Return (x, y) of the center of cell containing provided text 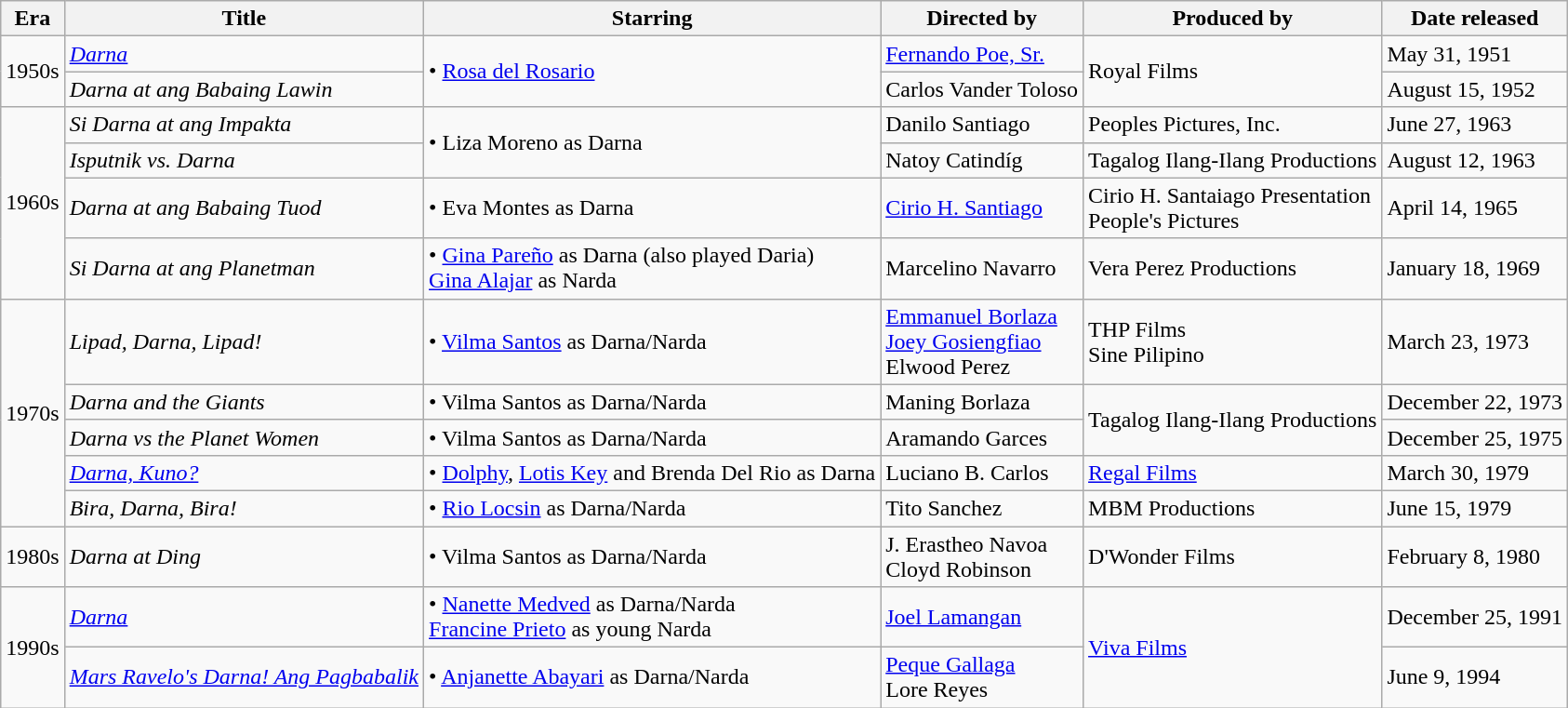
Lipad, Darna, Lipad! (244, 341)
Bira, Darna, Bira! (244, 508)
June 15, 1979 (1475, 508)
• Dolphy, Lotis Key and Brenda Del Rio as Darna (653, 473)
Darna vs the Planet Women (244, 437)
1970s (33, 412)
January 18, 1969 (1475, 268)
Carlos Vander Toloso (982, 89)
December 22, 1973 (1475, 402)
February 8, 1980 (1475, 556)
Cirio H. Santaiago PresentationPeople's Pictures (1233, 208)
Title (244, 19)
Danilo Santiago (982, 125)
• Anjanette Abayari as Darna/Narda (653, 677)
1960s (33, 203)
D'Wonder Films (1233, 556)
March 30, 1979 (1475, 473)
Natoy Catindíg (982, 160)
May 31, 1951 (1475, 54)
August 15, 1952 (1475, 89)
• Rosa del Rosario (653, 72)
Royal Films (1233, 72)
Luciano B. Carlos (982, 473)
Joel Lamangan (982, 618)
Fernando Poe, Sr. (982, 54)
• Eva Montes as Darna (653, 208)
Peque GallagaLore Reyes (982, 677)
Date released (1475, 19)
Emmanuel BorlazaJoey GosiengfiaoElwood Perez (982, 341)
Darna at ang Babaing Lawin (244, 89)
• Gina Pareño as Darna (also played Daria)Gina Alajar as Narda (653, 268)
Darna and the Giants (244, 402)
Peoples Pictures, Inc. (1233, 125)
Viva Films (1233, 648)
1980s (33, 556)
Regal Films (1233, 473)
• Nanette Medved as Darna/NardaFrancine Prieto as young Narda (653, 618)
• Liza Moreno as Darna (653, 142)
THP FilmsSine Pilipino (1233, 341)
J. Erastheo NavoaCloyd Robinson (982, 556)
1950s (33, 72)
April 14, 1965 (1475, 208)
March 23, 1973 (1475, 341)
Vera Perez Productions (1233, 268)
Produced by (1233, 19)
Mars Ravelo's Darna! Ang Pagbabalik (244, 677)
Era (33, 19)
June 27, 1963 (1475, 125)
Darna at Ding (244, 556)
August 12, 1963 (1475, 160)
Tito Sanchez (982, 508)
Si Darna at ang Planetman (244, 268)
Isputnik vs. Darna (244, 160)
• Rio Locsin as Darna/Narda (653, 508)
Directed by (982, 19)
December 25, 1975 (1475, 437)
Starring (653, 19)
Darna at ang Babaing Tuod (244, 208)
June 9, 1994 (1475, 677)
Cirio H. Santiago (982, 208)
Marcelino Navarro (982, 268)
Maning Borlaza (982, 402)
Aramando Garces (982, 437)
Darna, Kuno? (244, 473)
December 25, 1991 (1475, 618)
Si Darna at ang Impakta (244, 125)
MBM Productions (1233, 508)
1990s (33, 648)
